For the text-containing cell, return its midpoint in (X, Y) coordinate format. 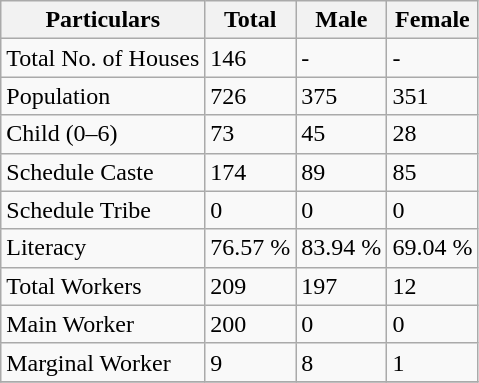
8 (342, 362)
9 (250, 362)
146 (250, 58)
Total Workers (103, 286)
Male (342, 20)
Schedule Caste (103, 172)
Marginal Worker (103, 362)
209 (250, 286)
174 (250, 172)
Schedule Tribe (103, 210)
375 (342, 96)
89 (342, 172)
28 (432, 134)
726 (250, 96)
197 (342, 286)
76.57 % (250, 248)
Literacy (103, 248)
1 (432, 362)
Total (250, 20)
85 (432, 172)
73 (250, 134)
Child (0–6) (103, 134)
Total No. of Houses (103, 58)
Particulars (103, 20)
12 (432, 286)
351 (432, 96)
83.94 % (342, 248)
Population (103, 96)
200 (250, 324)
Main Worker (103, 324)
Female (432, 20)
69.04 % (432, 248)
45 (342, 134)
